From the cell containing the given text, extract its center point as (x, y) coordinate. 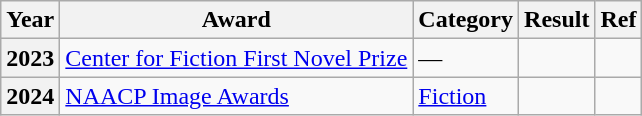
Year (30, 20)
2023 (30, 58)
Result (557, 20)
Center for Fiction First Novel Prize (236, 58)
NAACP Image Awards (236, 96)
Ref (618, 20)
Award (236, 20)
Fiction (466, 96)
2024 (30, 96)
— (466, 58)
Category (466, 20)
